Scan for the cell matching the given text and deliver its (x, y) coordinate at center. 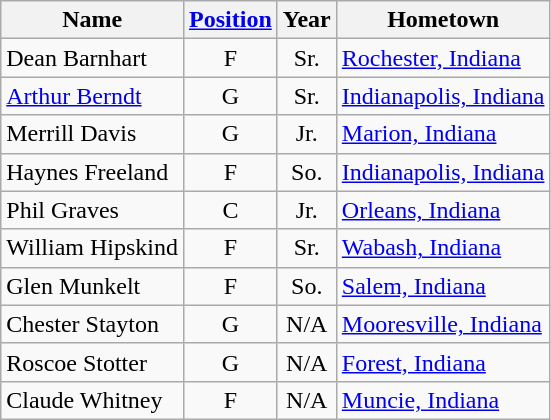
Muncie, Indiana (443, 400)
Rochester, Indiana (443, 58)
Merrill Davis (92, 134)
Position (231, 20)
Forest, Indiana (443, 362)
Year (306, 20)
Hometown (443, 20)
Glen Munkelt (92, 286)
C (231, 210)
Mooresville, Indiana (443, 324)
Marion, Indiana (443, 134)
Chester Stayton (92, 324)
William Hipskind (92, 248)
Dean Barnhart (92, 58)
Orleans, Indiana (443, 210)
Haynes Freeland (92, 172)
Phil Graves (92, 210)
Salem, Indiana (443, 286)
Wabash, Indiana (443, 248)
Arthur Berndt (92, 96)
Claude Whitney (92, 400)
Name (92, 20)
Roscoe Stotter (92, 362)
